From the cell containing the given text, extract its center point as [x, y] coordinate. 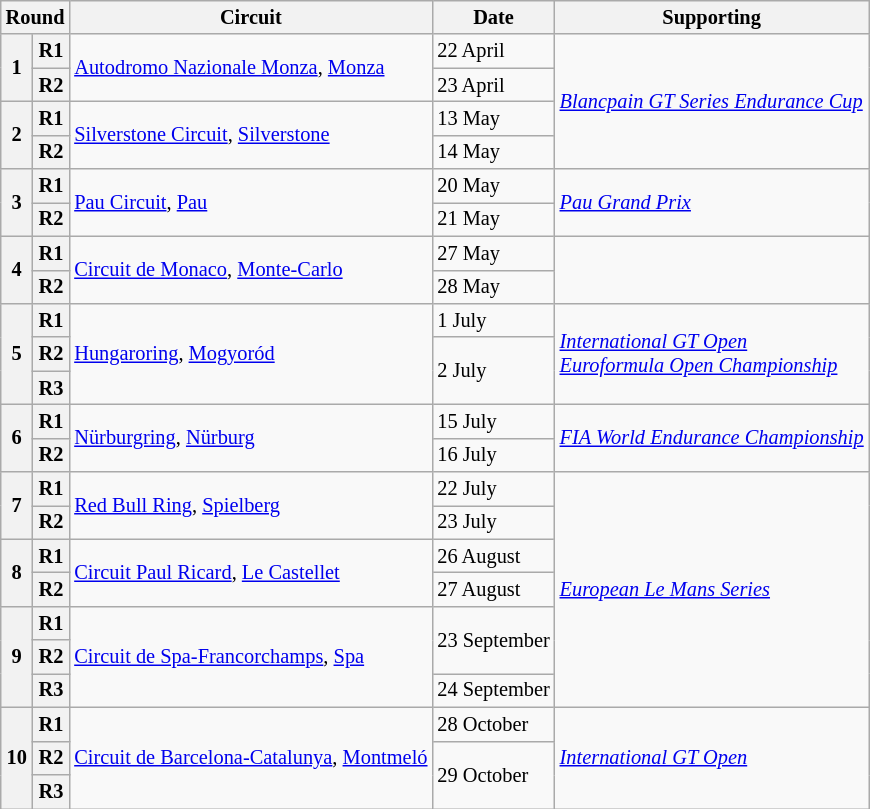
23 July [493, 522]
28 May [493, 287]
1 [17, 68]
Blancpain GT Series Endurance Cup [712, 102]
European Le Mans Series [712, 590]
Round [36, 17]
2 [17, 134]
Circuit [250, 17]
7 [17, 506]
26 August [493, 556]
3 [17, 202]
Circuit Paul Ricard, Le Castellet [250, 572]
Pau Circuit, Pau [250, 202]
24 September [493, 690]
Nürburgring, Nürburg [250, 438]
27 August [493, 589]
2 July [493, 370]
8 [17, 572]
Autodromo Nazionale Monza, Monza [250, 68]
Circuit de Barcelona-Catalunya, Montmeló [250, 758]
9 [17, 656]
21 May [493, 219]
International GT Open Euroformula Open Championship [712, 354]
Supporting [712, 17]
FIA World Endurance Championship [712, 438]
6 [17, 438]
Silverstone Circuit, Silverstone [250, 134]
16 July [493, 455]
Hungaroring, Mogyoród [250, 354]
Red Bull Ring, Spielberg [250, 506]
14 May [493, 152]
23 April [493, 85]
29 October [493, 774]
5 [17, 354]
10 [17, 758]
20 May [493, 186]
27 May [493, 253]
28 October [493, 724]
22 April [493, 51]
1 July [493, 320]
Date [493, 17]
Circuit de Spa-Francorchamps, Spa [250, 656]
4 [17, 270]
22 July [493, 489]
International GT Open [712, 758]
13 May [493, 118]
23 September [493, 640]
15 July [493, 421]
Pau Grand Prix [712, 202]
Circuit de Monaco, Monte-Carlo [250, 270]
